Extract the [x, y] coordinate from the center of the cell holding the provided text.  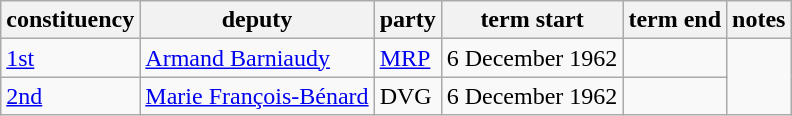
2nd [70, 96]
constituency [70, 20]
notes [759, 20]
DVG [408, 96]
term start [532, 20]
deputy [257, 20]
MRP [408, 58]
Armand Barniaudy [257, 58]
party [408, 20]
1st [70, 58]
Marie François-Bénard [257, 96]
term end [675, 20]
